Return the (X, Y) coordinate for the center point of the cell that contains the specified text.  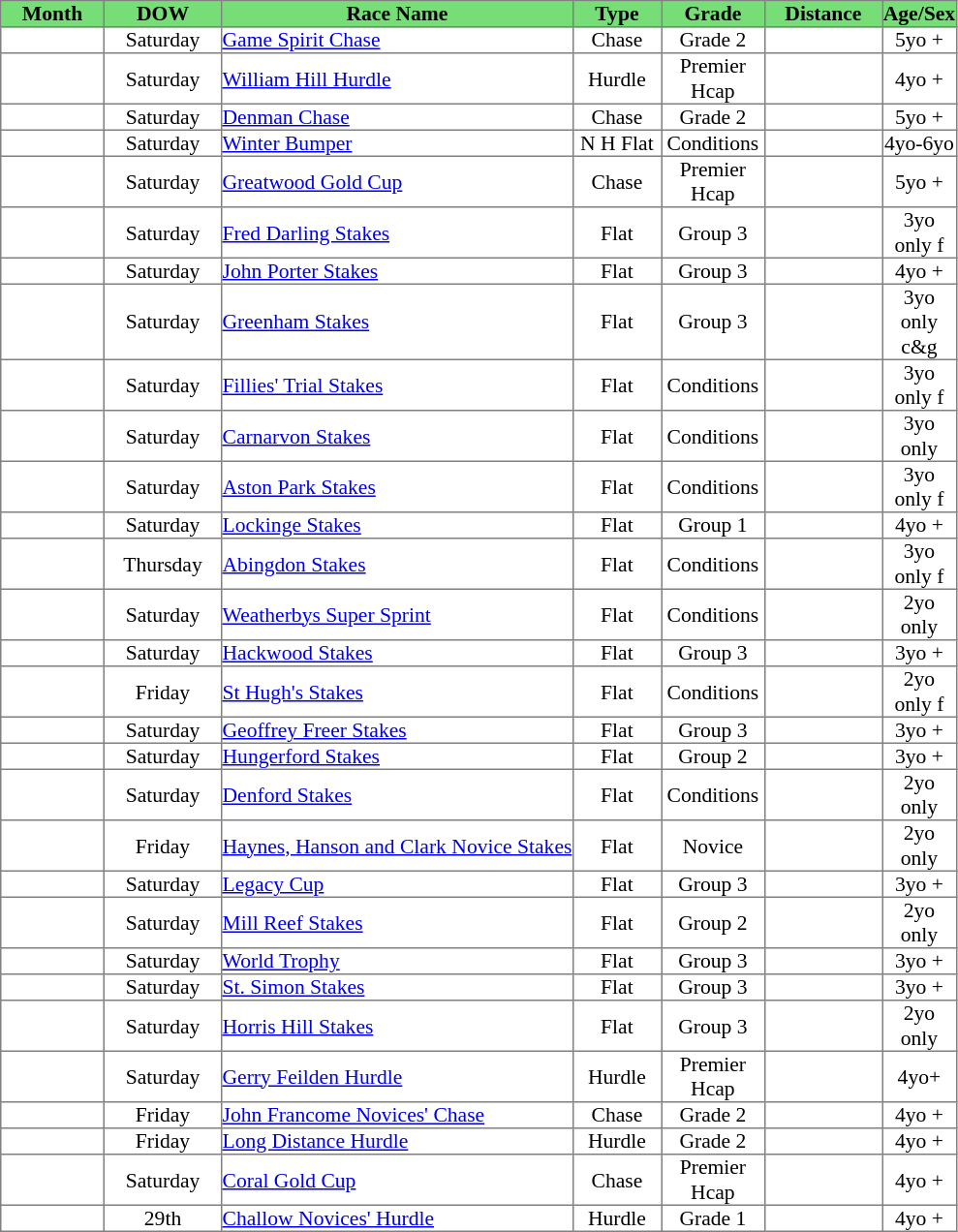
2yo only f (919, 692)
World Trophy (397, 961)
4yo-6yo (919, 143)
Mill Reef Stakes (397, 922)
Game Spirit Chase (397, 41)
Aston Park Stakes (397, 486)
3yo only (919, 436)
Distance (823, 14)
Hungerford Stakes (397, 755)
Winter Bumper (397, 143)
Abingdon Stakes (397, 564)
Type (617, 14)
Legacy Cup (397, 883)
John Porter Stakes (397, 271)
Novice (713, 846)
Fillies' Trial Stakes (397, 385)
St Hugh's Stakes (397, 692)
N H Flat (617, 143)
William Hill Hurdle (397, 78)
Grade (713, 14)
Weatherbys Super Sprint (397, 614)
29th (163, 1218)
Gerry Feilden Hurdle (397, 1076)
Greenham Stakes (397, 322)
Challow Novices' Hurdle (397, 1218)
Age/Sex (919, 14)
Hackwood Stakes (397, 653)
Lockinge Stakes (397, 525)
Long Distance Hurdle (397, 1141)
Carnarvon Stakes (397, 436)
Coral Gold Cup (397, 1180)
3yo only c&g (919, 322)
John Francome Novices' Chase (397, 1116)
St. Simon Stakes (397, 988)
Denford Stakes (397, 794)
Fred Darling Stakes (397, 232)
Thursday (163, 564)
Denman Chase (397, 116)
Haynes, Hanson and Clark Novice Stakes (397, 846)
Greatwood Gold Cup (397, 181)
Grade 1 (713, 1218)
Horris Hill Stakes (397, 1026)
Race Name (397, 14)
DOW (163, 14)
4yo+ (919, 1076)
Group 1 (713, 525)
Geoffrey Freer Stakes (397, 730)
Month (52, 14)
